Scan for the cell matching the given text and deliver its (x, y) coordinate at center. 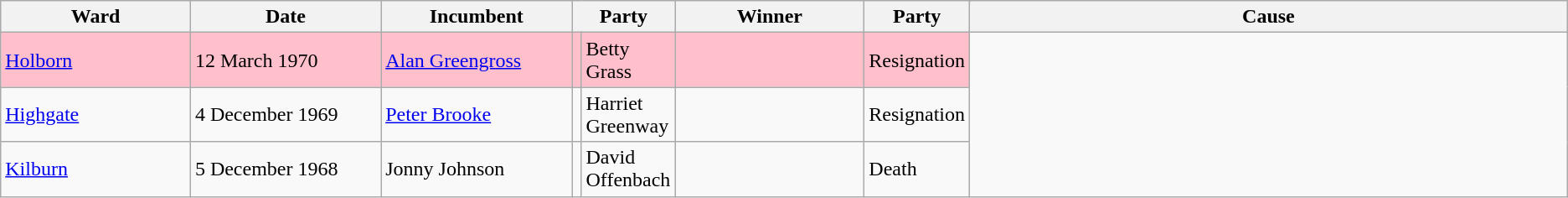
Date (285, 17)
Alan Greengross (477, 60)
Ward (95, 17)
Death (917, 169)
12 March 1970 (285, 60)
Betty Grass (628, 60)
5 December 1968 (285, 169)
Jonny Johnson (477, 169)
Highgate (95, 114)
Peter Brooke (477, 114)
Incumbent (477, 17)
4 December 1969 (285, 114)
Harriet Greenway (628, 114)
Winner (770, 17)
Kilburn (95, 169)
Holborn (95, 60)
Cause (1269, 17)
David Offenbach (628, 169)
